From the cell containing the given text, extract its center point as (X, Y) coordinate. 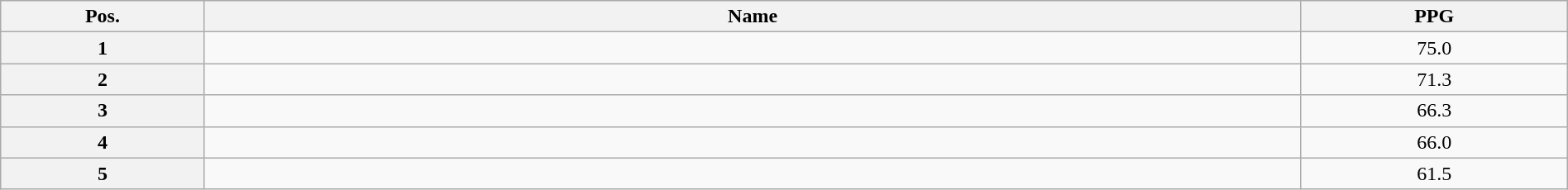
66.3 (1434, 111)
4 (103, 142)
Name (753, 17)
1 (103, 48)
61.5 (1434, 173)
Pos. (103, 17)
66.0 (1434, 142)
5 (103, 173)
75.0 (1434, 48)
2 (103, 79)
71.3 (1434, 79)
PPG (1434, 17)
3 (103, 111)
